Output the [X, Y] coordinate of the center of the cell containing the given text.  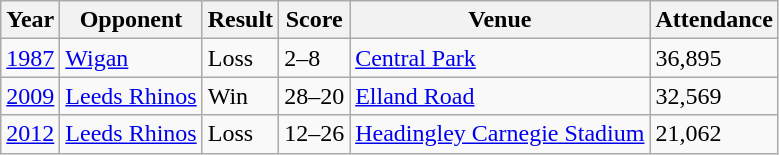
Wigan [131, 58]
12–26 [314, 134]
Result [240, 20]
28–20 [314, 96]
Attendance [714, 20]
Headingley Carnegie Stadium [500, 134]
Central Park [500, 58]
Venue [500, 20]
21,062 [714, 134]
Year [30, 20]
Opponent [131, 20]
Win [240, 96]
2012 [30, 134]
1987 [30, 58]
32,569 [714, 96]
2009 [30, 96]
2–8 [314, 58]
Elland Road [500, 96]
36,895 [714, 58]
Score [314, 20]
